Pinpoint the cell where the given text exists, returning its (x, y) midpoint coordinate. 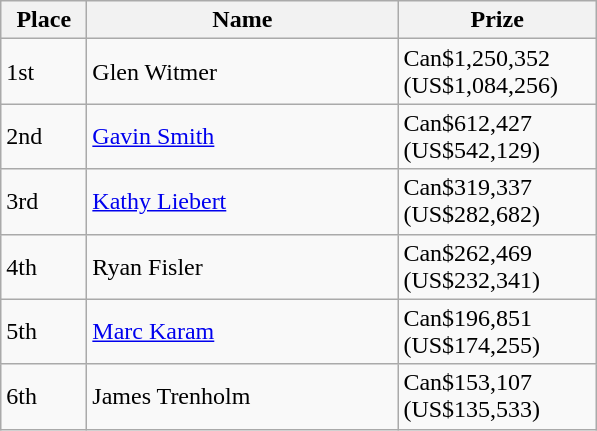
Can$153,107 (US$135,533) (498, 396)
1st (44, 72)
3rd (44, 202)
Can$196,851 (US$174,255) (498, 332)
Ryan Fisler (242, 266)
Can$262,469 (US$232,341) (498, 266)
6th (44, 396)
Prize (498, 20)
Place (44, 20)
Kathy Liebert (242, 202)
James Trenholm (242, 396)
Gavin Smith (242, 136)
5th (44, 332)
4th (44, 266)
Name (242, 20)
Can$319,337 (US$282,682) (498, 202)
Can$1,250,352 (US$1,084,256) (498, 72)
Glen Witmer (242, 72)
Can$612,427 (US$542,129) (498, 136)
Marc Karam (242, 332)
2nd (44, 136)
